Extract the [x, y] coordinate from the center of the cell holding the provided text.  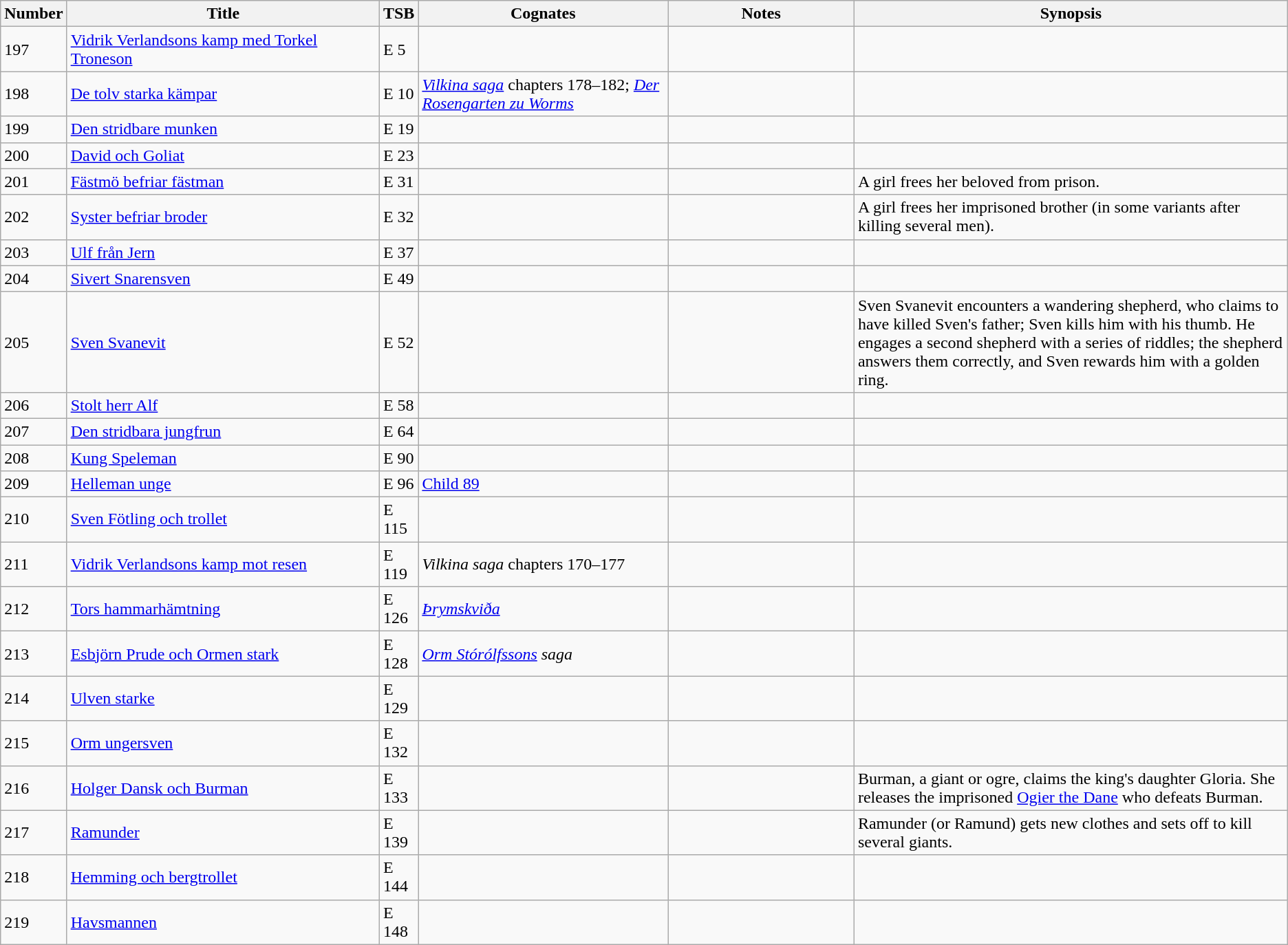
E 148 [398, 922]
Burman, a giant or ogre, claims the king's daughter Gloria. She releases the imprisoned Ogier the Dane who defeats Burman. [1071, 788]
Ulven starke [223, 699]
E 10 [398, 94]
208 [34, 457]
E 119 [398, 564]
Den stridbare munken [223, 129]
E 5 [398, 50]
212 [34, 609]
198 [34, 94]
219 [34, 922]
E 115 [398, 520]
E 144 [398, 878]
Ramunder (or Ramund) gets new clothes and sets off to kill several giants. [1071, 832]
Vidrik Verlandsons kamp med Torkel Troneson [223, 50]
Stolt herr Alf [223, 405]
E 126 [398, 609]
Number [34, 14]
E 23 [398, 155]
Vilkina saga chapters 170–177 [544, 564]
Sivert Snarensven [223, 279]
Syster befriar broder [223, 217]
204 [34, 279]
E 31 [398, 182]
207 [34, 431]
E 96 [398, 484]
Hemming och bergtrollet [223, 878]
TSB [398, 14]
Orm Stórólfssons saga [544, 653]
203 [34, 252]
Vilkina saga chapters 178–182; Der Rosengarten zu Worms [544, 94]
E 128 [398, 653]
217 [34, 832]
E 52 [398, 342]
E 37 [398, 252]
E 132 [398, 743]
210 [34, 520]
211 [34, 564]
Holger Dansk och Burman [223, 788]
E 139 [398, 832]
209 [34, 484]
206 [34, 405]
Tors hammarhämtning [223, 609]
200 [34, 155]
A girl frees her beloved from prison. [1071, 182]
Sven Svanevit [223, 342]
E 32 [398, 217]
Notes [761, 14]
199 [34, 129]
214 [34, 699]
Cognates [544, 14]
E 133 [398, 788]
Havsmannen [223, 922]
Title [223, 14]
Ramunder [223, 832]
Den stridbara jungfrun [223, 431]
213 [34, 653]
E 64 [398, 431]
E 90 [398, 457]
Vidrik Verlandsons kamp mot resen [223, 564]
197 [34, 50]
Synopsis [1071, 14]
Kung Speleman [223, 457]
216 [34, 788]
De tolv starka kämpar [223, 94]
Sven Fötling och trollet [223, 520]
E 19 [398, 129]
A girl frees her imprisoned brother (in some variants after killing several men). [1071, 217]
202 [34, 217]
218 [34, 878]
Ulf från Jern [223, 252]
E 129 [398, 699]
Þrymskviða [544, 609]
E 58 [398, 405]
205 [34, 342]
E 49 [398, 279]
Child 89 [544, 484]
215 [34, 743]
Orm ungersven [223, 743]
Fästmö befriar fästman [223, 182]
Helleman unge [223, 484]
201 [34, 182]
Esbjörn Prude och Ormen stark [223, 653]
David och Goliat [223, 155]
